Locate the cell with the specified text and output its (x, y) center coordinate. 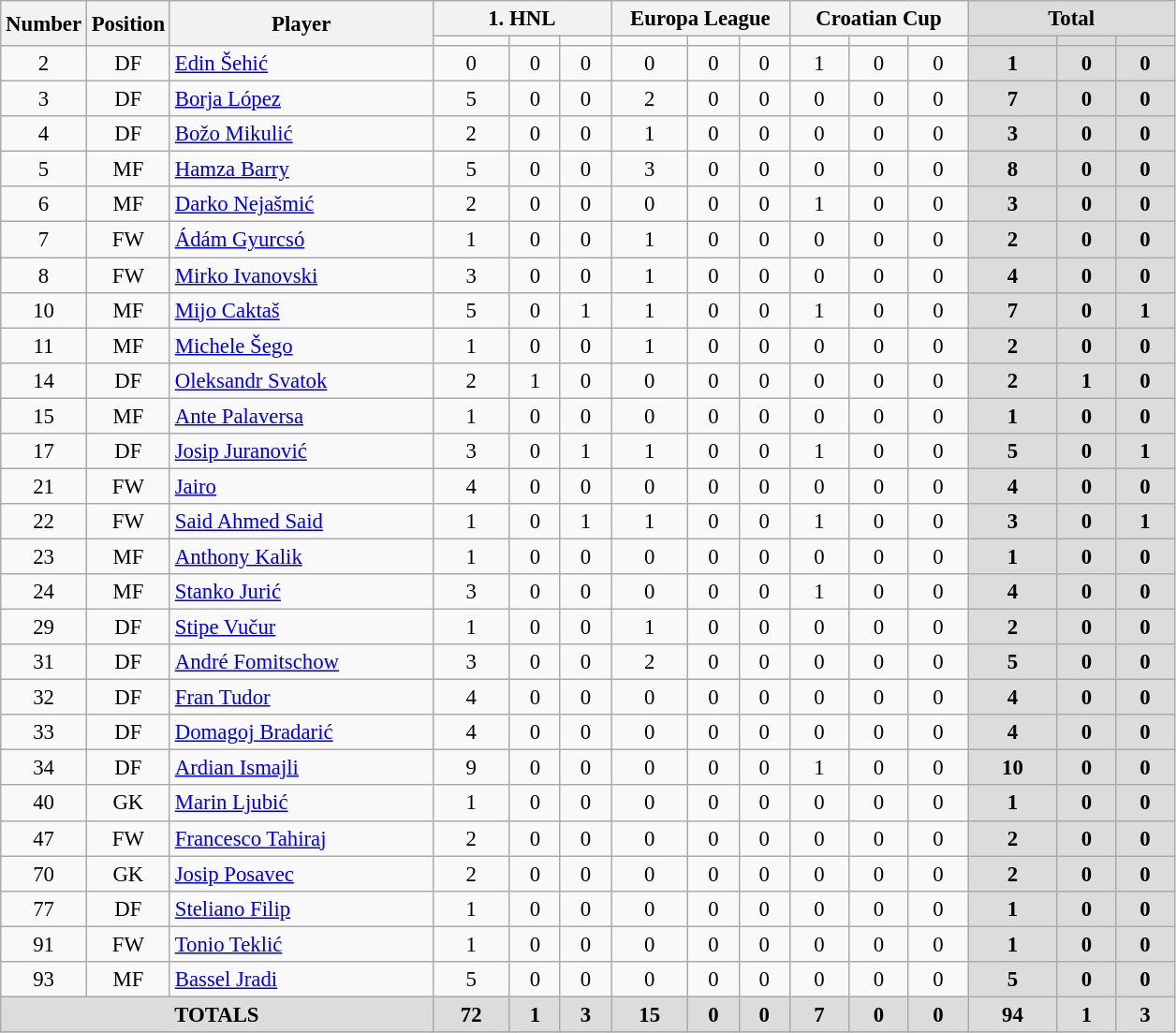
29 (44, 627)
TOTALS (217, 1014)
Mijo Caktaš (301, 310)
34 (44, 768)
Stipe Vučur (301, 627)
31 (44, 662)
Darko Nejašmić (301, 205)
11 (44, 346)
Marin Ljubić (301, 804)
Edin Šehić (301, 64)
21 (44, 486)
Player (301, 23)
6 (44, 205)
91 (44, 944)
Josip Posavec (301, 874)
Anthony Kalik (301, 556)
72 (471, 1014)
Stanko Jurić (301, 592)
Oleksandr Svatok (301, 380)
Steliano Filip (301, 908)
93 (44, 980)
Mirko Ivanovski (301, 275)
Bassel Jradi (301, 980)
23 (44, 556)
Francesco Tahiraj (301, 838)
Borja López (301, 99)
Ante Palaversa (301, 416)
22 (44, 522)
Jairo (301, 486)
70 (44, 874)
40 (44, 804)
Ádám Gyurcsó (301, 240)
9 (471, 768)
33 (44, 732)
17 (44, 451)
77 (44, 908)
24 (44, 592)
Said Ahmed Said (301, 522)
Ardian Ismajli (301, 768)
Croatian Cup (878, 19)
94 (1013, 1014)
Tonio Teklić (301, 944)
Position (127, 23)
Hamza Barry (301, 170)
1. HNL (522, 19)
Number (44, 23)
32 (44, 698)
Michele Šego (301, 346)
Božo Mikulić (301, 134)
Domagoj Bradarić (301, 732)
47 (44, 838)
14 (44, 380)
Total (1071, 19)
Josip Juranović (301, 451)
Fran Tudor (301, 698)
Europa League (700, 19)
André Fomitschow (301, 662)
